Return the [X, Y] coordinate for the center point of the cell that contains the specified text.  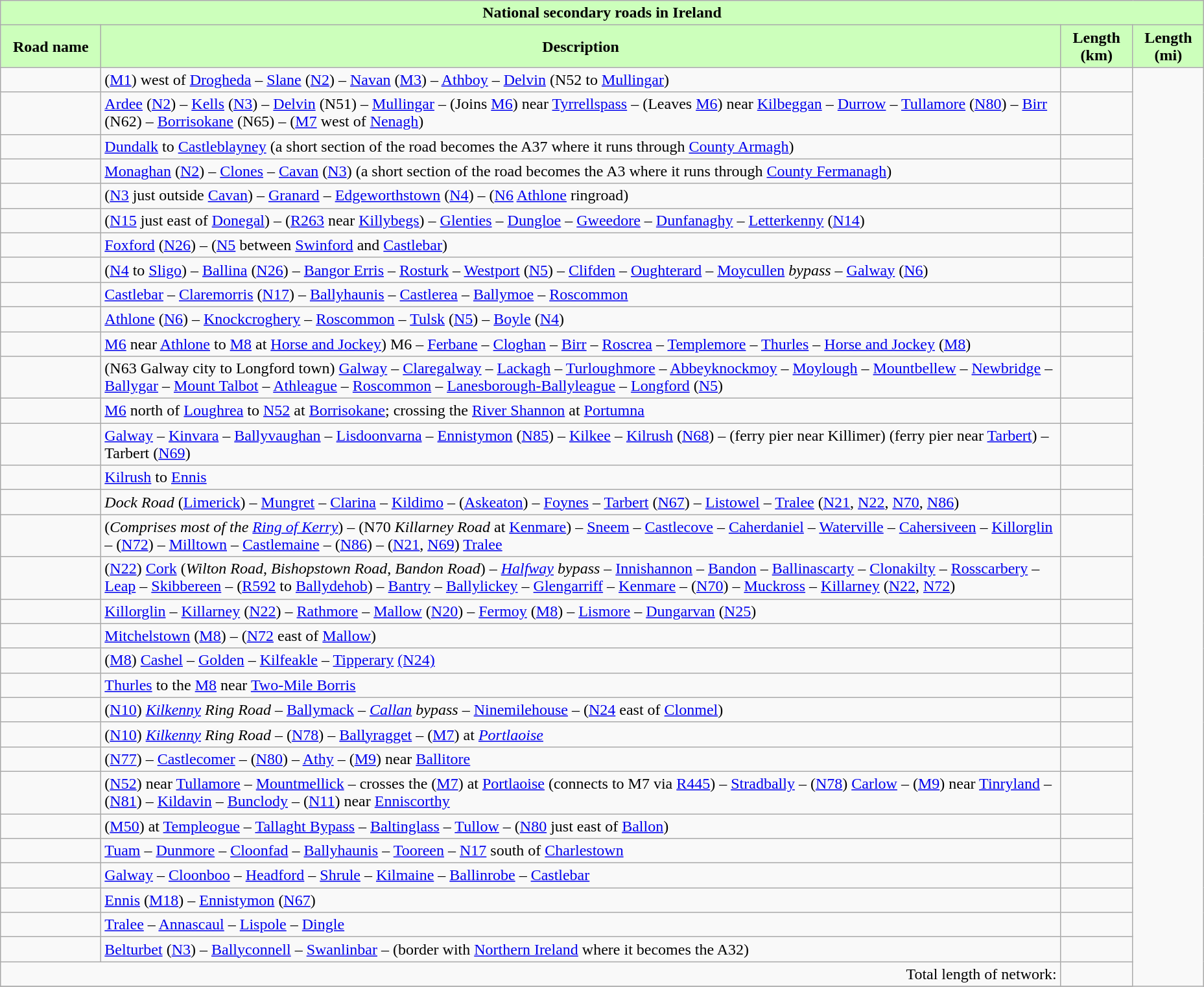
Dock Road (Limerick) – Mungret – Clarina – Kildimo – (Askeaton) – Foynes – Tarbert (N67) – Listowel – Tralee (N21, N22, N70, N86) [581, 502]
Ennis (M18) – Ennistymon (N67) [581, 900]
(N3 just outside Cavan) – Granard – Edgeworthstown (N4) – (N6 Athlone ringroad) [581, 196]
Length (mi) [1168, 47]
Tuam – Dunmore – Cloonfad – Ballyhaunis – Tooreen – N17 south of Charlestown [581, 851]
Foxford (N26) – (N5 between Swinford and Castlebar) [581, 245]
(N4 to Sligo) – Ballina (N26) – Bangor Erris – Rosturk – Westport (N5) – Clifden – Oughterard – Moycullen bypass – Galway (N6) [581, 270]
Length (km) [1096, 47]
(N15 just east of Donegal) – (R263 near Killybegs) – Glenties – Dungloe – Gweedore – Dunfanaghy – Letterkenny (N14) [581, 220]
Dundalk to Castleblayney (a short section of the road becomes the A37 where it runs through County Armagh) [581, 146]
Monaghan (N2) – Clones – Cavan (N3) (a short section of the road becomes the A3 where it runs through County Fermanagh) [581, 171]
Mitchelstown (M8) – (N72 east of Mallow) [581, 636]
National secondary roads in Ireland [602, 13]
Killorglin – Killarney (N22) – Rathmore – Mallow (N20) – Fermoy (M8) – Lismore – Dungarvan (N25) [581, 611]
Castlebar – Claremorris (N17) – Ballyhaunis – Castlerea – Ballymoe – Roscommon [581, 294]
Description [581, 47]
(M8) Cashel – Golden – Kilfeakle – Tipperary (N24) [581, 660]
Galway – Cloonboo – Headford – Shrule – Kilmaine – Ballinrobe – Castlebar [581, 876]
Belturbet (N3) – Ballyconnell – Swanlinbar – (border with Northern Ireland where it becomes the A32) [581, 949]
Tralee – Annascaul – Lispole – Dingle [581, 925]
Athlone (N6) – Knockcroghery – Roscommon – Tulsk (N5) – Boyle (N4) [581, 319]
Total length of network: [530, 974]
Thurles to the M8 near Two-Mile Borris [581, 685]
(M1) west of Drogheda – Slane (N2) – Navan (M3) – Athboy – Delvin (N52 to Mullingar) [581, 80]
(N10) Kilkenny Ring Road – (N78) – Ballyragget – (M7) at Portlaoise [581, 734]
M6 near Athlone to M8 at Horse and Jockey) M6 – Ferbane – Cloghan – Birr – Roscrea – Templemore – Thurles – Horse and Jockey (M8) [581, 344]
M6 north of Loughrea to N52 at Borrisokane; crossing the River Shannon at Portumna [581, 411]
Kilrush to Ennis [581, 478]
(N77) – Castlecomer – (N80) – Athy – (M9) near Ballitore [581, 759]
(M50) at Templeogue – Tallaght Bypass – Baltinglass – Tullow – (N80 just east of Ballon) [581, 826]
Road name [51, 47]
(N10) Kilkenny Ring Road – Ballymack – Callan bypass – Ninemilehouse – (N24 east of Clonmel) [581, 710]
